Identify which cell holds the provided text, then report its (x, y) central coordinate. 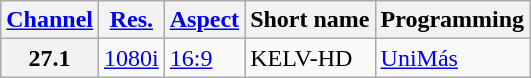
Channel (50, 20)
KELV-HD (310, 58)
16:9 (204, 58)
Programming (452, 20)
1080i (132, 58)
27.1 (50, 58)
Short name (310, 20)
Res. (132, 20)
UniMás (452, 58)
Aspect (204, 20)
